Pinpoint the cell where the given text exists, returning its (x, y) midpoint coordinate. 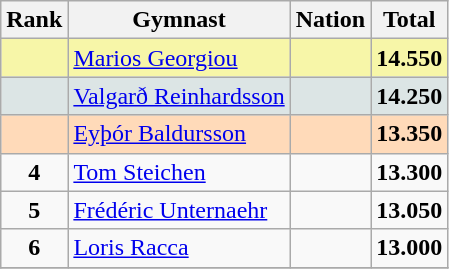
Gymnast (179, 20)
13.050 (410, 210)
Marios Georgiou (179, 58)
5 (34, 210)
Valgarð Reinhardsson (179, 96)
Total (410, 20)
13.350 (410, 134)
13.300 (410, 172)
6 (34, 248)
Nation (330, 20)
Eyþór Baldursson (179, 134)
14.250 (410, 96)
14.550 (410, 58)
4 (34, 172)
Rank (34, 20)
Tom Steichen (179, 172)
Frédéric Unternaehr (179, 210)
Loris Racca (179, 248)
13.000 (410, 248)
